Scan for the cell matching the given text and deliver its (x, y) coordinate at center. 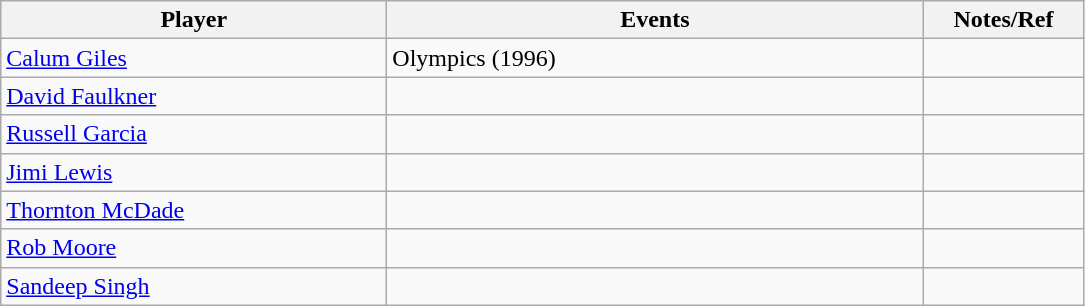
Sandeep Singh (194, 286)
Calum Giles (194, 58)
Rob Moore (194, 248)
Jimi Lewis (194, 172)
Notes/Ref (1004, 20)
Thornton McDade (194, 210)
Player (194, 20)
David Faulkner (194, 96)
Events (655, 20)
Russell Garcia (194, 134)
Olympics (1996) (655, 58)
